Pinpoint the cell where the given text exists, returning its (X, Y) midpoint coordinate. 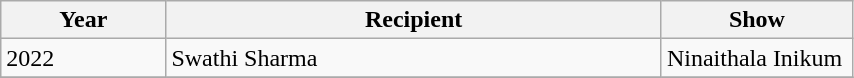
2022 (84, 58)
Show (756, 20)
Ninaithala Inikum (756, 58)
Recipient (414, 20)
Year (84, 20)
Swathi Sharma (414, 58)
